Extract the [x, y] coordinate from the center of the cell holding the provided text.  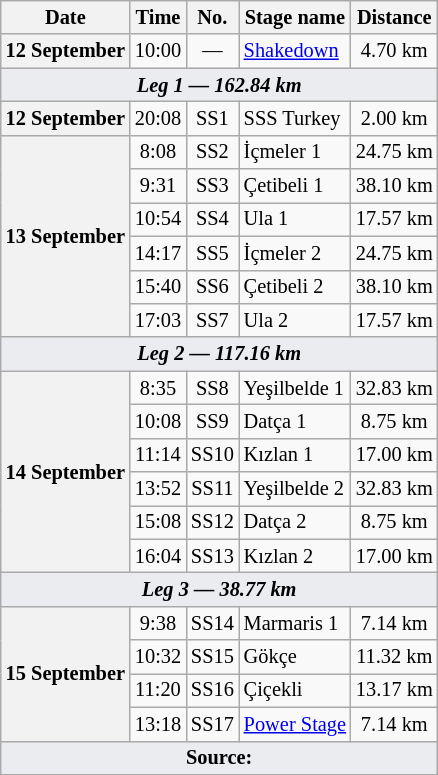
Datça 1 [295, 421]
SS14 [212, 623]
11:14 [158, 455]
Leg 3 — 38.77 km [220, 589]
15 September [66, 674]
17:03 [158, 320]
Stage name [295, 17]
8:35 [158, 388]
SS15 [212, 657]
13.17 km [394, 690]
SS4 [212, 219]
Yeşilbelde 1 [295, 388]
SS9 [212, 421]
SS10 [212, 455]
İçmeler 2 [295, 253]
13:18 [158, 724]
SS16 [212, 690]
Gökçe [295, 657]
11.32 km [394, 657]
8:08 [158, 152]
10:32 [158, 657]
9:38 [158, 623]
SS5 [212, 253]
14 September [66, 472]
SS13 [212, 556]
Distance [394, 17]
Leg 1 — 162.84 km [220, 85]
Ula 2 [295, 320]
Datça 2 [295, 522]
10:08 [158, 421]
Source: [220, 758]
13 September [66, 236]
2.00 km [394, 118]
Kızlan 2 [295, 556]
Time [158, 17]
Power Stage [295, 724]
No. [212, 17]
SS3 [212, 186]
15:08 [158, 522]
11:20 [158, 690]
Yeşilbelde 2 [295, 489]
Çetibeli 2 [295, 287]
— [212, 51]
Marmaris 1 [295, 623]
10:54 [158, 219]
SS17 [212, 724]
SS6 [212, 287]
15:40 [158, 287]
4.70 km [394, 51]
SS2 [212, 152]
9:31 [158, 186]
SS8 [212, 388]
İçmeler 1 [295, 152]
13:52 [158, 489]
SS7 [212, 320]
Ula 1 [295, 219]
Kızlan 1 [295, 455]
Date [66, 17]
SSS Turkey [295, 118]
14:17 [158, 253]
Çetibeli 1 [295, 186]
Shakedown [295, 51]
Çiçekli [295, 690]
10:00 [158, 51]
20:08 [158, 118]
SS11 [212, 489]
SS12 [212, 522]
16:04 [158, 556]
Leg 2 — 117.16 km [220, 354]
SS1 [212, 118]
